Scan for the cell matching the given text and deliver its [X, Y] coordinate at center. 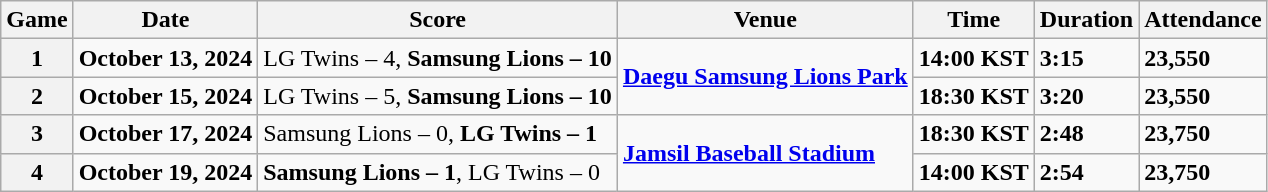
Venue [765, 20]
October 17, 2024 [166, 134]
2 [37, 96]
Duration [1086, 20]
October 19, 2024 [166, 172]
3:15 [1086, 58]
2:54 [1086, 172]
Daegu Samsung Lions Park [765, 77]
4 [37, 172]
Samsung Lions – 1, LG Twins – 0 [438, 172]
LG Twins – 5, Samsung Lions – 10 [438, 96]
3:20 [1086, 96]
Time [974, 20]
Attendance [1203, 20]
Date [166, 20]
2:48 [1086, 134]
Game [37, 20]
Score [438, 20]
3 [37, 134]
Samsung Lions – 0, LG Twins – 1 [438, 134]
1 [37, 58]
Jamsil Baseball Stadium [765, 153]
October 13, 2024 [166, 58]
October 15, 2024 [166, 96]
LG Twins – 4, Samsung Lions – 10 [438, 58]
